From the cell containing the given text, extract its center point as [X, Y] coordinate. 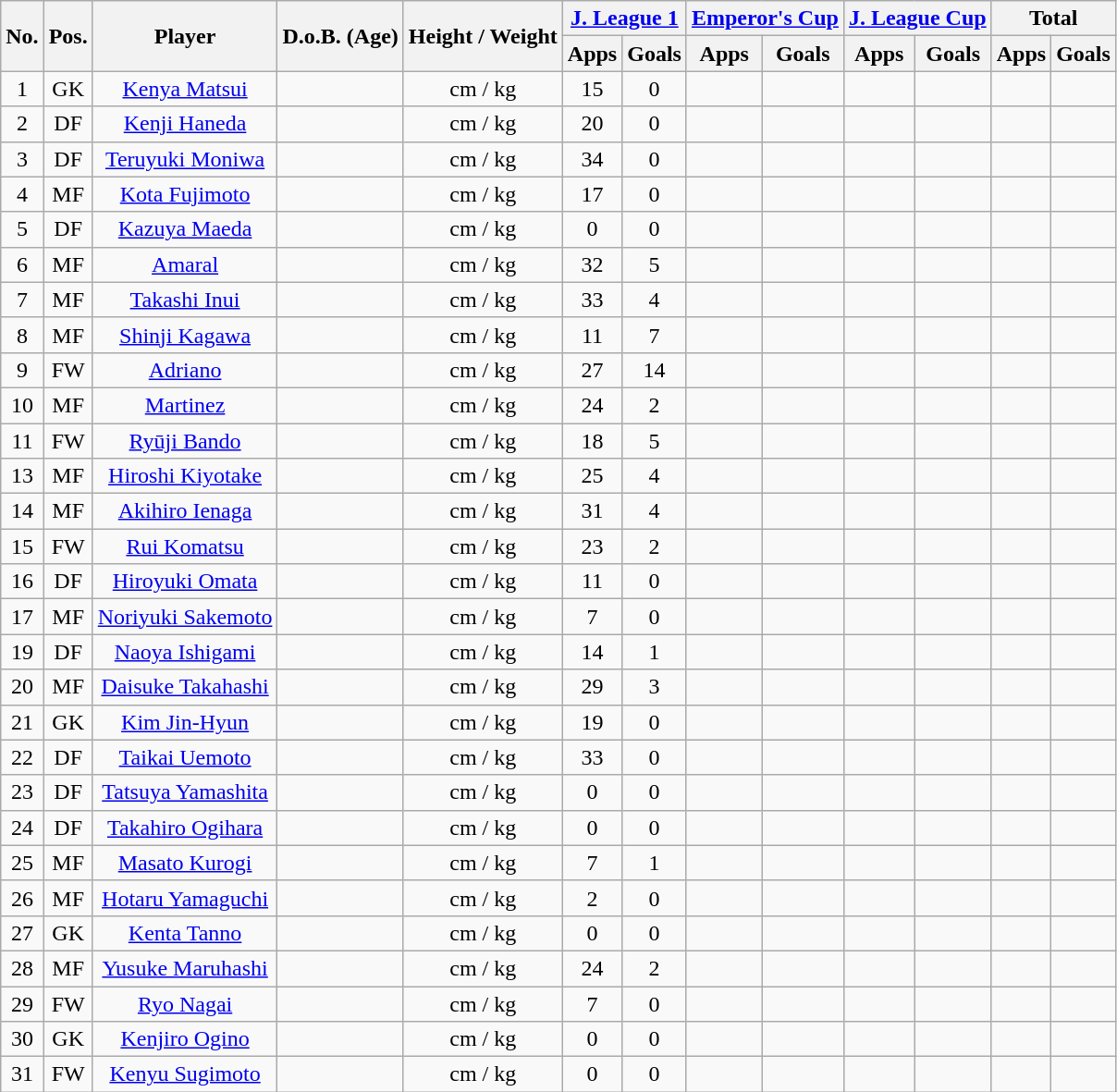
6 [22, 264]
18 [592, 441]
Adriano [185, 370]
Hiroshi Kiyotake [185, 476]
8 [22, 335]
Kenjiro Ogino [185, 1039]
Pos. [68, 36]
Kazuya Maeda [185, 229]
Noriyuki Sakemoto [185, 617]
J. League 1 [624, 18]
22 [22, 757]
26 [22, 898]
Tatsuya Yamashita [185, 792]
Emperor's Cup [765, 18]
Ryūji Bando [185, 441]
Takashi Inui [185, 300]
Naoya Ishigami [185, 652]
Takahiro Ogihara [185, 828]
Ryo Nagai [185, 1003]
34 [592, 159]
16 [22, 582]
Masato Kurogi [185, 863]
21 [22, 722]
Daisuke Takahashi [185, 687]
Kenji Haneda [185, 124]
D.o.B. (Age) [340, 36]
Hiroyuki Omata [185, 582]
30 [22, 1039]
Martinez [185, 405]
9 [22, 370]
Player [185, 36]
Kim Jin-Hyun [185, 722]
32 [592, 264]
Kenya Matsui [185, 89]
Kenyu Sugimoto [185, 1074]
10 [22, 405]
Hotaru Yamaguchi [185, 898]
Kota Fujimoto [185, 194]
28 [22, 968]
Yusuke Maruhashi [185, 968]
No. [22, 36]
J. League Cup [917, 18]
Akihiro Ienaga [185, 511]
Amaral [185, 264]
Total [1053, 18]
Rui Komatsu [185, 546]
Height / Weight [483, 36]
Shinji Kagawa [185, 335]
Teruyuki Moniwa [185, 159]
Taikai Uemoto [185, 757]
13 [22, 476]
Kenta Tanno [185, 933]
